Pinpoint the cell where the given text exists, returning its [X, Y] midpoint coordinate. 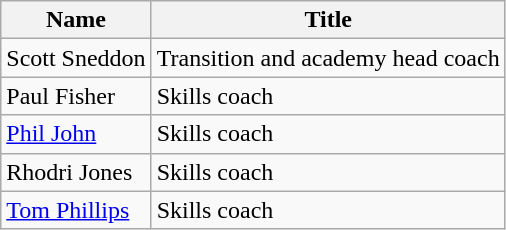
Scott Sneddon [76, 58]
Name [76, 20]
Transition and academy head coach [328, 58]
Title [328, 20]
Phil John [76, 134]
Rhodri Jones [76, 172]
Tom Phillips [76, 210]
Paul Fisher [76, 96]
